Identify which cell holds the provided text, then report its [X, Y] central coordinate. 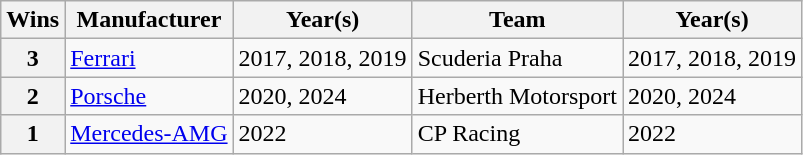
Manufacturer [149, 20]
Porsche [149, 96]
Mercedes-AMG [149, 134]
Ferrari [149, 58]
Team [517, 20]
1 [33, 134]
Herberth Motorsport [517, 96]
3 [33, 58]
2 [33, 96]
Wins [33, 20]
CP Racing [517, 134]
Scuderia Praha [517, 58]
